Determine the (X, Y) coordinate at the center of the cell enclosing the given text.  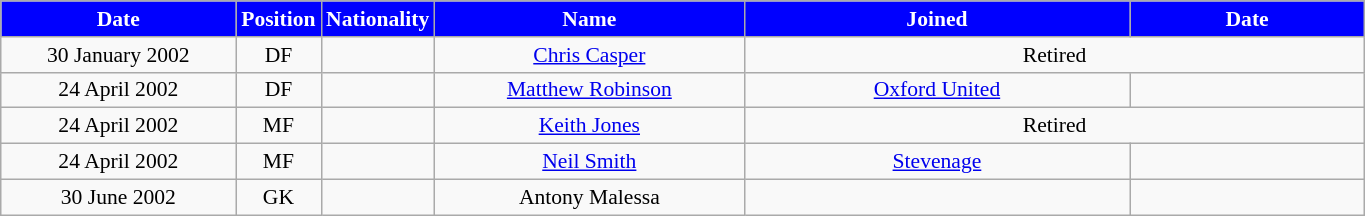
Position (278, 19)
Oxford United (936, 90)
Neil Smith (589, 162)
Antony Malessa (589, 197)
Stevenage (936, 162)
GK (278, 197)
30 January 2002 (118, 55)
Keith Jones (589, 126)
30 June 2002 (118, 197)
Name (589, 19)
Joined (936, 19)
Matthew Robinson (589, 90)
Nationality (378, 19)
Chris Casper (589, 55)
